Return the [x, y] coordinate for the center point of the cell that contains the specified text.  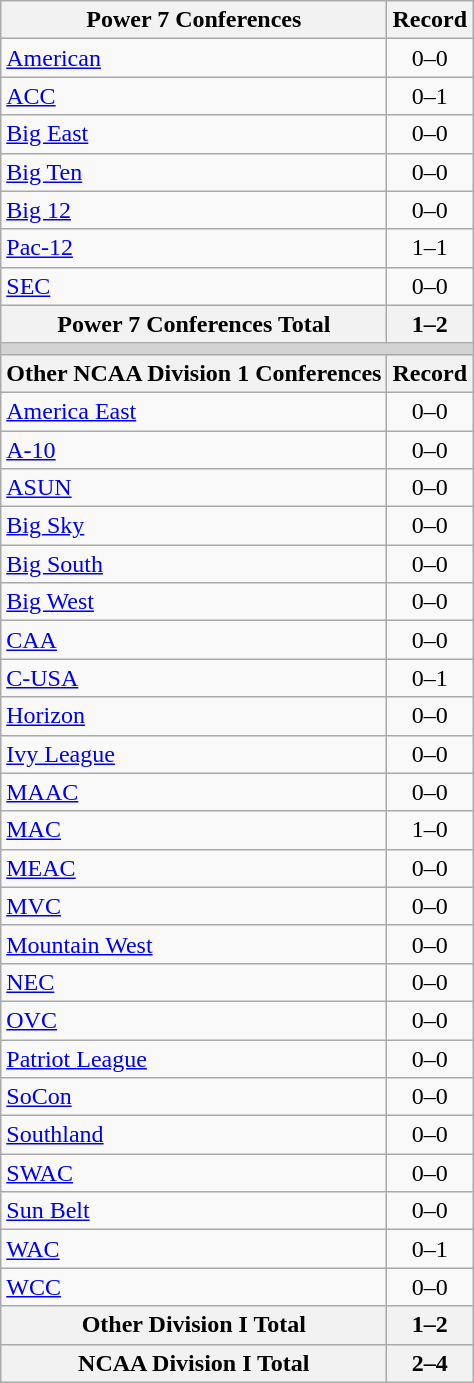
SoCon [194, 1097]
MAAC [194, 792]
Ivy League [194, 754]
Power 7 Conferences Total [194, 324]
Patriot League [194, 1059]
Horizon [194, 716]
American [194, 58]
NCAA Division I Total [194, 1363]
America East [194, 411]
C-USA [194, 678]
MEAC [194, 868]
Big South [194, 564]
NEC [194, 982]
Power 7 Conferences [194, 20]
Big East [194, 134]
Big 12 [194, 210]
Other Division I Total [194, 1325]
Big Ten [194, 172]
SEC [194, 286]
SWAC [194, 1173]
A-10 [194, 449]
WAC [194, 1249]
Big West [194, 602]
Southland [194, 1135]
Other NCAA Division 1 Conferences [194, 373]
Pac-12 [194, 248]
1–1 [430, 248]
MVC [194, 906]
CAA [194, 640]
OVC [194, 1020]
ACC [194, 96]
2–4 [430, 1363]
Mountain West [194, 944]
Sun Belt [194, 1211]
ASUN [194, 488]
1–0 [430, 830]
Big Sky [194, 526]
MAC [194, 830]
WCC [194, 1287]
